From the cell containing the given text, extract its center point as [X, Y] coordinate. 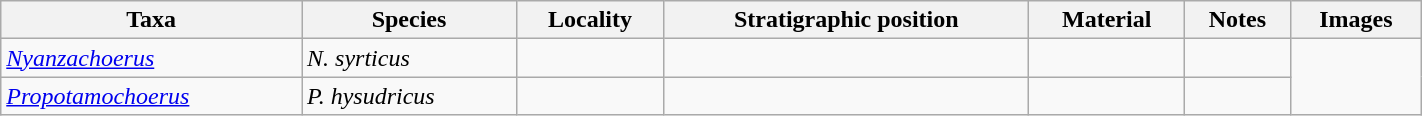
Species [410, 20]
Material [1106, 20]
N. syrticus [410, 58]
Images [1356, 20]
Stratigraphic position [846, 20]
Locality [590, 20]
Taxa [152, 20]
Notes [1237, 20]
Propotamochoerus [152, 96]
P. hysudricus [410, 96]
Nyanzachoerus [152, 58]
